Extract the [x, y] coordinate from the center of the cell holding the provided text.  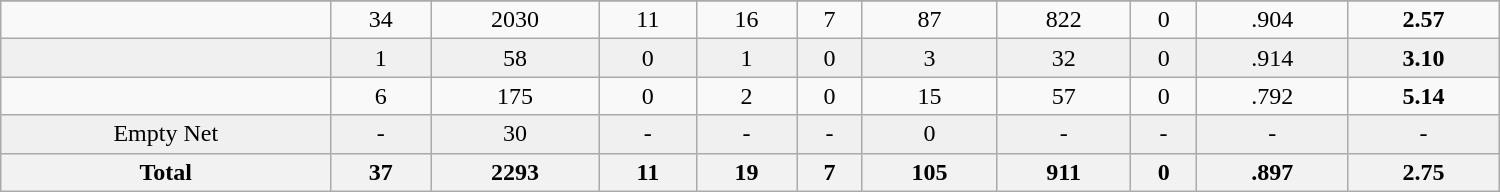
911 [1064, 172]
87 [929, 20]
34 [381, 20]
19 [747, 172]
Empty Net [166, 134]
16 [747, 20]
.897 [1272, 172]
2 [747, 96]
175 [515, 96]
37 [381, 172]
2.57 [1424, 20]
Total [166, 172]
6 [381, 96]
3.10 [1424, 58]
58 [515, 58]
5.14 [1424, 96]
32 [1064, 58]
.914 [1272, 58]
.904 [1272, 20]
105 [929, 172]
822 [1064, 20]
15 [929, 96]
30 [515, 134]
2030 [515, 20]
3 [929, 58]
2.75 [1424, 172]
2293 [515, 172]
.792 [1272, 96]
57 [1064, 96]
